Find where the given text appears and provide that cell's center as (X, Y) coordinate. 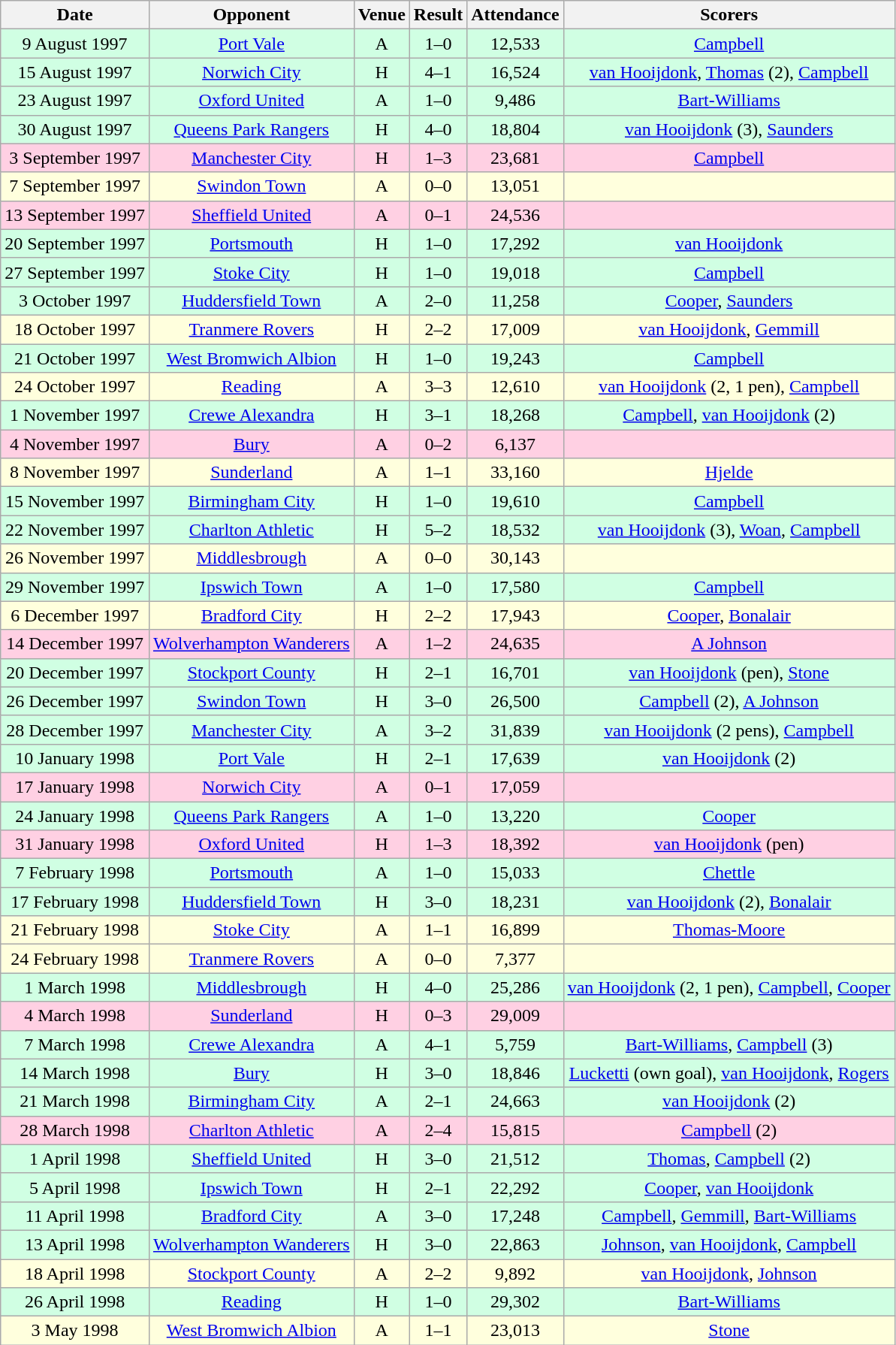
3 September 1997 (75, 158)
3–3 (438, 387)
van Hooijdonk, Gemmill (729, 329)
27 September 1997 (75, 272)
14 March 1998 (75, 1073)
22,863 (515, 1244)
19,243 (515, 358)
Bart-Williams, Campbell (3) (729, 1044)
12,533 (515, 44)
17,059 (515, 787)
18,804 (515, 129)
Cooper, van Hooijdonk (729, 1187)
van Hooijdonk (729, 243)
van Hooijdonk (3), Woan, Campbell (729, 530)
26 December 1997 (75, 701)
3 May 1998 (75, 1331)
1–2 (438, 644)
0–2 (438, 444)
17 January 1998 (75, 787)
28 March 1998 (75, 1130)
22,292 (515, 1187)
23,681 (515, 158)
13 April 1998 (75, 1244)
Date (75, 15)
Stone (729, 1331)
16,899 (515, 930)
18 April 1998 (75, 1274)
van Hooijdonk, Johnson (729, 1274)
van Hooijdonk (2), Bonalair (729, 902)
0–3 (438, 1016)
26,500 (515, 701)
8 November 1997 (75, 473)
21,512 (515, 1159)
4 March 1998 (75, 1016)
3 October 1997 (75, 301)
5 April 1998 (75, 1187)
17,639 (515, 758)
17,292 (515, 243)
4 November 1997 (75, 444)
17,248 (515, 1216)
1 March 1998 (75, 987)
15 November 1997 (75, 501)
19,018 (515, 272)
24 January 1998 (75, 815)
Campbell, van Hooijdonk (2) (729, 416)
van Hooijdonk (pen) (729, 845)
5,759 (515, 1044)
1 April 1998 (75, 1159)
31,839 (515, 730)
24 October 1997 (75, 387)
van Hooijdonk (3), Saunders (729, 129)
Thomas, Campbell (2) (729, 1159)
15 August 1997 (75, 72)
30,143 (515, 558)
6,137 (515, 444)
Johnson, van Hooijdonk, Campbell (729, 1244)
van Hooijdonk (2 pens), Campbell (729, 730)
23 August 1997 (75, 101)
5–2 (438, 530)
7 September 1997 (75, 186)
18,846 (515, 1073)
Opponent (251, 15)
Lucketti (own goal), van Hooijdonk, Rogers (729, 1073)
15,033 (515, 873)
Cooper (729, 815)
29,302 (515, 1302)
2–0 (438, 301)
17 February 1998 (75, 902)
21 October 1997 (75, 358)
3–2 (438, 730)
Campbell, Gemmill, Bart-Williams (729, 1216)
A Johnson (729, 644)
6 December 1997 (75, 615)
31 January 1998 (75, 845)
Campbell (2), A Johnson (729, 701)
van Hooijdonk (pen), Stone (729, 672)
van Hooijdonk (2, 1 pen), Campbell (729, 387)
9,486 (515, 101)
11 April 1998 (75, 1216)
18 October 1997 (75, 329)
12,610 (515, 387)
19,610 (515, 501)
13,051 (515, 186)
Attendance (515, 15)
24 February 1998 (75, 959)
21 March 1998 (75, 1102)
7,377 (515, 959)
24,663 (515, 1102)
16,524 (515, 72)
24,635 (515, 644)
18,231 (515, 902)
15,815 (515, 1130)
17,943 (515, 615)
23,013 (515, 1331)
Cooper, Saunders (729, 301)
Chettle (729, 873)
18,532 (515, 530)
2–4 (438, 1130)
9 August 1997 (75, 44)
13 September 1997 (75, 215)
11,258 (515, 301)
26 November 1997 (75, 558)
22 November 1997 (75, 530)
9,892 (515, 1274)
van Hooijdonk, Thomas (2), Campbell (729, 72)
Campbell (2) (729, 1130)
25,286 (515, 987)
Thomas-Moore (729, 930)
17,009 (515, 329)
26 April 1998 (75, 1302)
17,580 (515, 587)
16,701 (515, 672)
20 September 1997 (75, 243)
7 March 1998 (75, 1044)
18,392 (515, 845)
21 February 1998 (75, 930)
14 December 1997 (75, 644)
Scorers (729, 15)
Venue (382, 15)
13,220 (515, 815)
van Hooijdonk (2, 1 pen), Campbell, Cooper (729, 987)
18,268 (515, 416)
29 November 1997 (75, 587)
28 December 1997 (75, 730)
24,536 (515, 215)
33,160 (515, 473)
Cooper, Bonalair (729, 615)
7 February 1998 (75, 873)
Hjelde (729, 473)
29,009 (515, 1016)
30 August 1997 (75, 129)
3–1 (438, 416)
20 December 1997 (75, 672)
Result (438, 15)
10 January 1998 (75, 758)
1 November 1997 (75, 416)
